Capture the cell that displays the provided text and extract its (x, y) central coordinate. 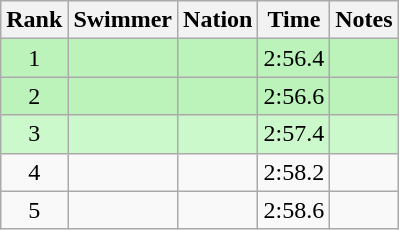
4 (34, 172)
Nation (218, 20)
2:57.4 (294, 134)
5 (34, 210)
Time (294, 20)
2:56.6 (294, 96)
3 (34, 134)
Notes (364, 20)
2 (34, 96)
2:58.6 (294, 210)
1 (34, 58)
Rank (34, 20)
Swimmer (123, 20)
2:56.4 (294, 58)
2:58.2 (294, 172)
